Determine the [x, y] coordinate at the center of the cell enclosing the given text.  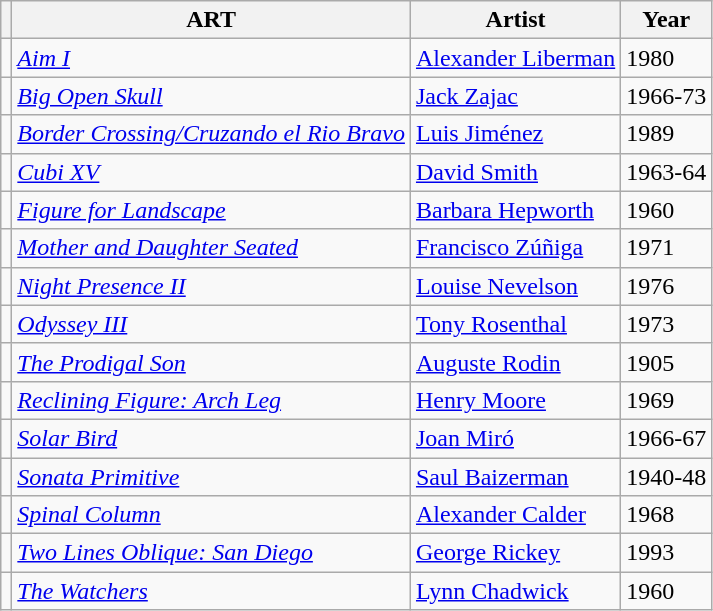
1980 [666, 58]
Figure for Landscape [212, 210]
Louise Nevelson [515, 286]
1971 [666, 248]
1963-64 [666, 172]
Night Presence II [212, 286]
1905 [666, 362]
Francisco Zúñiga [515, 248]
Spinal Column [212, 515]
George Rickey [515, 553]
Barbara Hepworth [515, 210]
1976 [666, 286]
Jack Zajac [515, 96]
Mother and Daughter Seated [212, 248]
Saul Baizerman [515, 477]
1989 [666, 134]
Reclining Figure: Arch Leg [212, 400]
David Smith [515, 172]
Joan Miró [515, 438]
1966-73 [666, 96]
Border Crossing/Cruzando el Rio Bravo [212, 134]
Alexander Calder [515, 515]
1940-48 [666, 477]
The Watchers [212, 591]
Sonata Primitive [212, 477]
1993 [666, 553]
The Prodigal Son [212, 362]
Cubi XV [212, 172]
Two Lines Oblique: San Diego [212, 553]
Odyssey III [212, 324]
Lynn Chadwick [515, 591]
Auguste Rodin [515, 362]
Tony Rosenthal [515, 324]
Alexander Liberman [515, 58]
1968 [666, 515]
Solar Bird [212, 438]
Artist [515, 20]
Luis Jiménez [515, 134]
1973 [666, 324]
Year [666, 20]
ART [212, 20]
1966-67 [666, 438]
Henry Moore [515, 400]
Aim I [212, 58]
Big Open Skull [212, 96]
1969 [666, 400]
